Provide the (X, Y) coordinate of the cell's center where the given text is located.  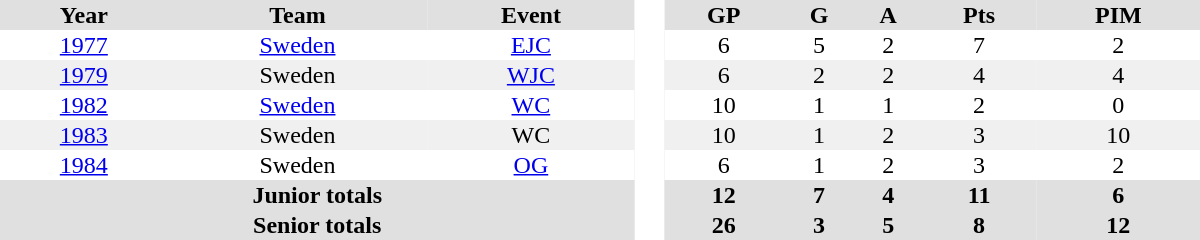
1982 (84, 105)
Junior totals (317, 195)
GP (724, 15)
1983 (84, 135)
26 (724, 225)
EJC (530, 45)
Event (530, 15)
WJC (530, 75)
Year (84, 15)
G (818, 15)
8 (980, 225)
OG (530, 165)
1977 (84, 45)
A (888, 15)
1984 (84, 165)
Senior totals (317, 225)
Team (298, 15)
Pts (980, 15)
0 (1118, 105)
11 (980, 195)
1979 (84, 75)
PIM (1118, 15)
